Pinpoint the cell where the given text exists, returning its (x, y) midpoint coordinate. 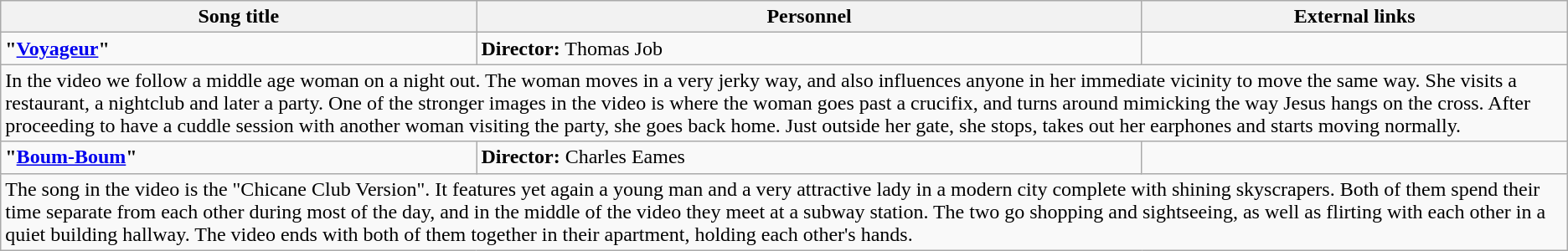
Personnel (809, 17)
Director: Charles Eames (809, 157)
Director: Thomas Job (809, 49)
"Boum-Boum" (239, 157)
External links (1354, 17)
Song title (239, 17)
"Voyageur" (239, 49)
